Provide the (X, Y) coordinate of the cell's center where the given text is located.  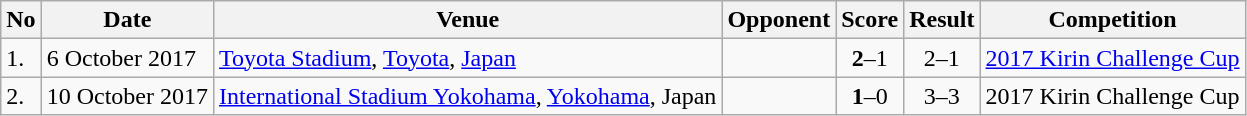
2. (21, 96)
No (21, 20)
Date (127, 20)
Result (942, 20)
10 October 2017 (127, 96)
1–0 (870, 96)
International Stadium Yokohama, Yokohama, Japan (468, 96)
Toyota Stadium, Toyota, Japan (468, 58)
3–3 (942, 96)
1. (21, 58)
Opponent (779, 20)
Competition (1112, 20)
Score (870, 20)
Venue (468, 20)
6 October 2017 (127, 58)
